Identify which cell holds the provided text, then report its [x, y] central coordinate. 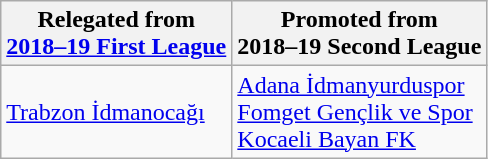
Relegated from2018–19 First League [116, 34]
Adana İdmanyurdusporFomget Gençlik ve SporKocaeli Bayan FK [360, 112]
Promoted from2018–19 Second League [360, 34]
Trabzon İdmanocağı [116, 112]
